Return (X, Y) of the center of cell containing provided text 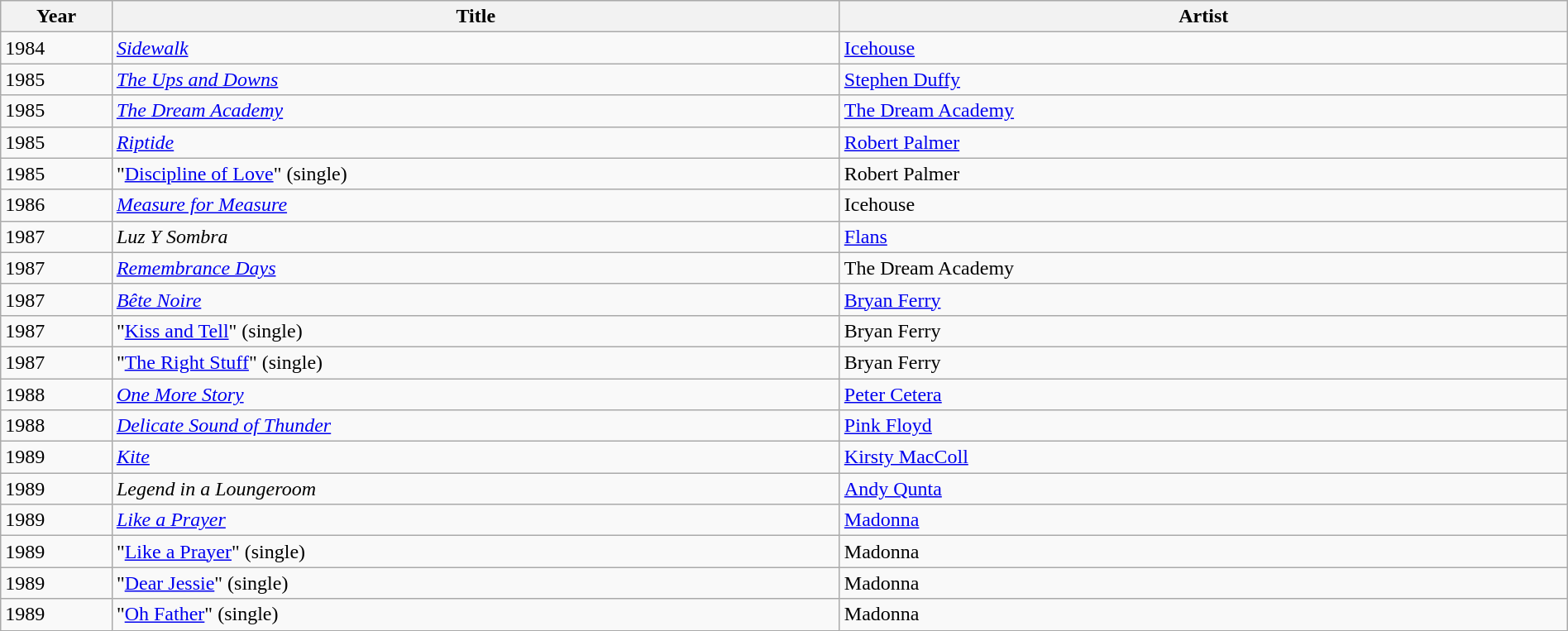
Flans (1203, 237)
Kite (476, 457)
Bête Noire (476, 299)
"Kiss and Tell" (single) (476, 331)
Riptide (476, 142)
Luz Y Sombra (476, 237)
"Oh Father" (single) (476, 614)
Year (56, 17)
Stephen Duffy (1203, 79)
1986 (56, 205)
Delicate Sound of Thunder (476, 426)
Measure for Measure (476, 205)
Pink Floyd (1203, 426)
Kirsty MacColl (1203, 457)
Sidewalk (476, 48)
"The Right Stuff" (single) (476, 362)
Artist (1203, 17)
One More Story (476, 394)
1984 (56, 48)
Andy Qunta (1203, 489)
"Discipline of Love" (single) (476, 174)
"Like a Prayer" (single) (476, 552)
Legend in a Loungeroom (476, 489)
Like a Prayer (476, 520)
The Ups and Downs (476, 79)
Title (476, 17)
Peter Cetera (1203, 394)
Remembrance Days (476, 268)
"Dear Jessie" (single) (476, 583)
